Find where the given text appears and provide that cell's center as (X, Y) coordinate. 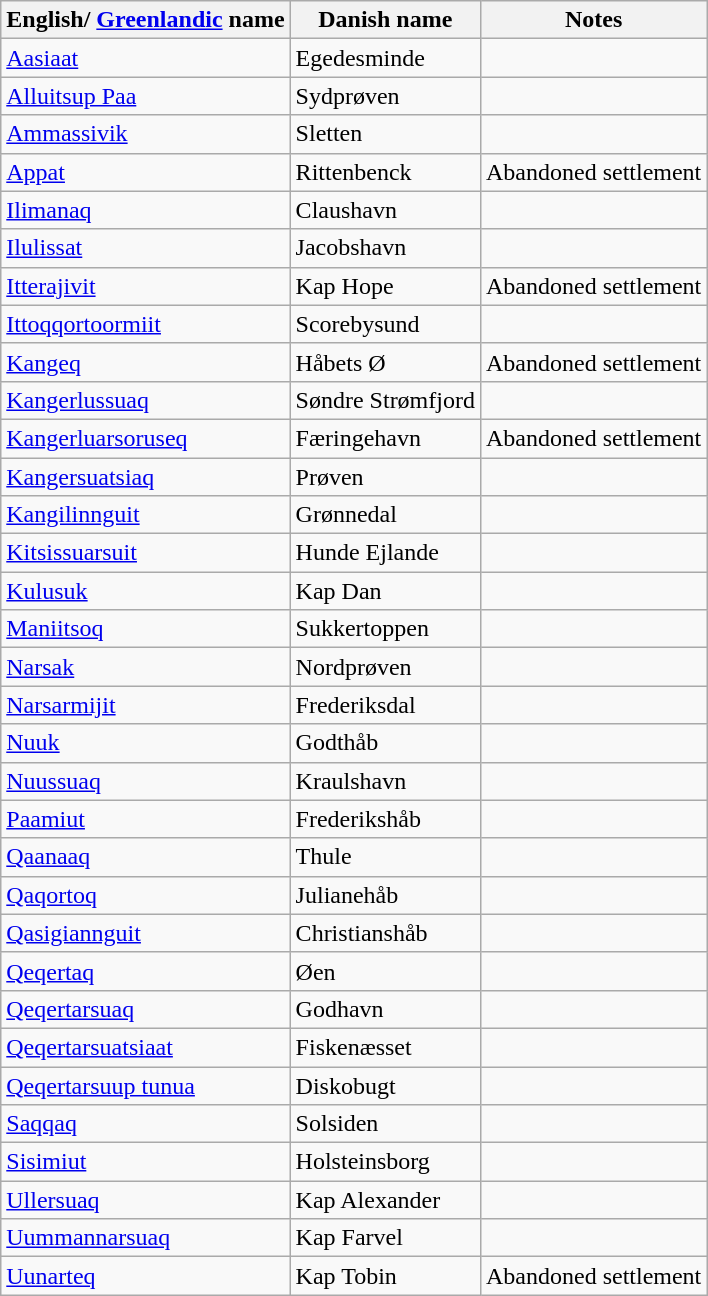
Sydprøven (385, 96)
Thule (385, 857)
Qeqertarsuup tunua (146, 1085)
Fiskenæsset (385, 1047)
Uunarteq (146, 1276)
Uummannarsuaq (146, 1238)
Danish name (385, 20)
Kangerlussuaq (146, 400)
Ullersuaq (146, 1200)
Grønnedal (385, 515)
Appat (146, 172)
Claushavn (385, 210)
Kap Alexander (385, 1200)
Jacobshavn (385, 248)
Hunde Ejlande (385, 553)
Ilimanaq (146, 210)
Diskobugt (385, 1085)
Notes (593, 20)
Rittenbenck (385, 172)
Frederikshåb (385, 819)
Nuuk (146, 743)
Prøven (385, 477)
Paamiut (146, 819)
Sukkertoppen (385, 629)
Godhavn (385, 1009)
Qaanaaq (146, 857)
Kulusuk (146, 591)
Sletten (385, 134)
Narsak (146, 667)
Qaqortoq (146, 895)
Egedesminde (385, 58)
Kangilinnguit (146, 515)
Qeqertarsuaq (146, 1009)
Ammassivik (146, 134)
Sisimiut (146, 1162)
Kangersuatsiaq (146, 477)
Aasiaat (146, 58)
Saqqaq (146, 1124)
Håbets Ø (385, 362)
Kap Farvel (385, 1238)
Holsteinsborg (385, 1162)
Godthåb (385, 743)
Kap Dan (385, 591)
Frederiksdal (385, 705)
Ittoqqortoormiit (146, 324)
Maniitsoq (146, 629)
Qasigiannguit (146, 933)
Scorebysund (385, 324)
Alluitsup Paa (146, 96)
Qeqertaq (146, 971)
Narsarmijit (146, 705)
Søndre Strømfjord (385, 400)
Ilulissat (146, 248)
Qeqertarsuatsiaat (146, 1047)
English/ Greenlandic name (146, 20)
Solsiden (385, 1124)
Kap Hope (385, 286)
Nordprøven (385, 667)
Christianshåb (385, 933)
Itterajivit (146, 286)
Kangeq (146, 362)
Kraulshavn (385, 781)
Kap Tobin (385, 1276)
Øen (385, 971)
Kitsissuarsuit (146, 553)
Færingehavn (385, 438)
Julianehåb (385, 895)
Kangerluarsoruseq (146, 438)
Nuussuaq (146, 781)
